Output the [x, y] coordinate of the center of the cell containing the given text.  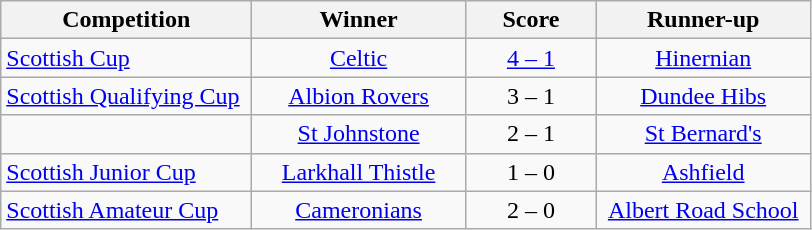
St Bernard's [703, 134]
Winner [359, 20]
Hinernian [703, 58]
3 – 1 [530, 96]
Albion Rovers [359, 96]
St Johnstone [359, 134]
1 – 0 [530, 172]
Scottish Qualifying Cup [126, 96]
Dundee Hibs [703, 96]
Ashfield [703, 172]
2 – 0 [530, 210]
Larkhall Thistle [359, 172]
Runner-up [703, 20]
Scottish Amateur Cup [126, 210]
Cameronians [359, 210]
Celtic [359, 58]
Score [530, 20]
Scottish Cup [126, 58]
Albert Road School [703, 210]
2 – 1 [530, 134]
Scottish Junior Cup [126, 172]
4 – 1 [530, 58]
Competition [126, 20]
